Output the (X, Y) coordinate of the center of the cell containing the given text.  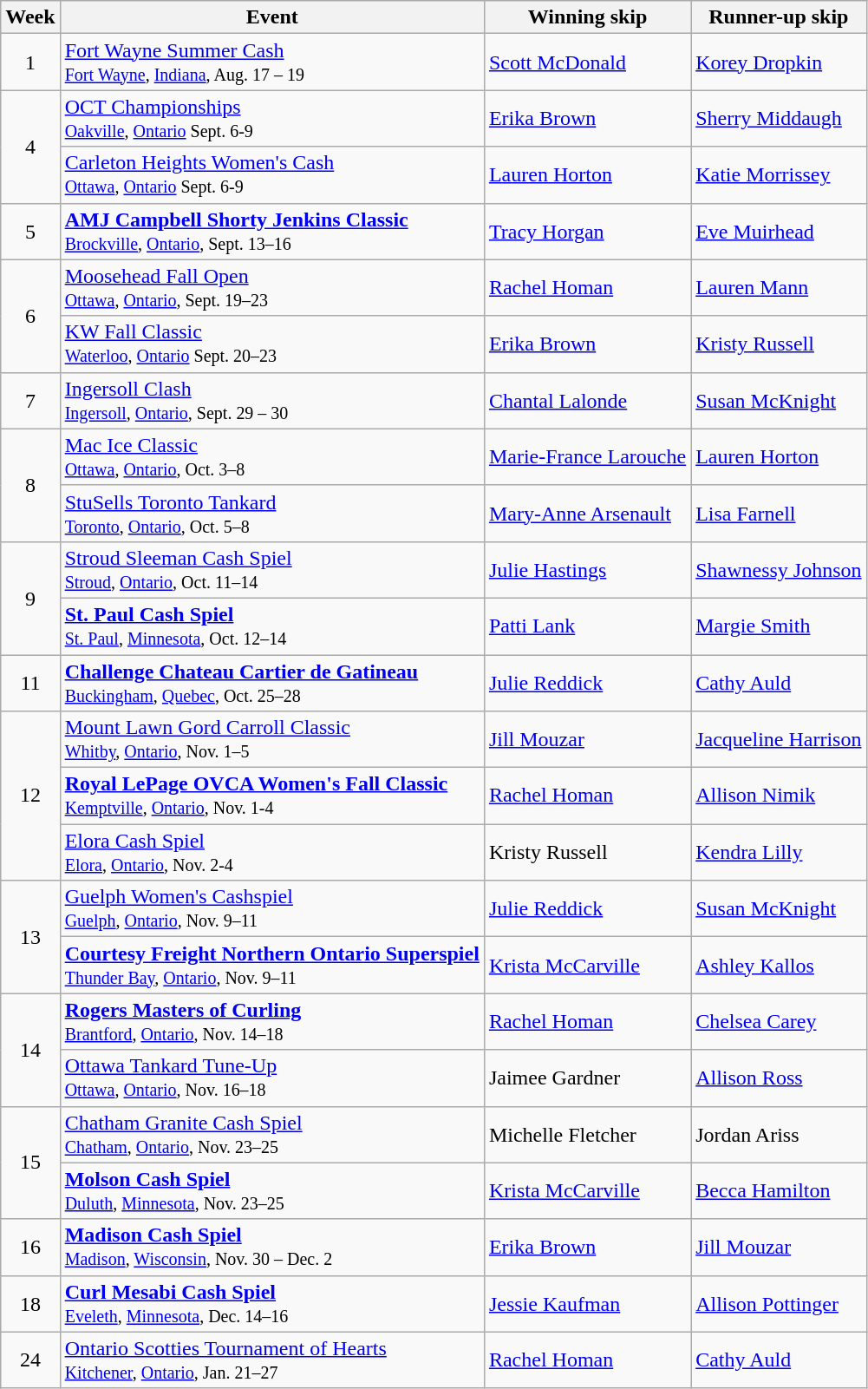
Chelsea Carey (779, 1022)
StuSells Toronto Tankard Toronto, Ontario, Oct. 5–8 (272, 514)
24 (30, 1360)
Sherry Middaugh (779, 118)
Jessie Kaufman (587, 1303)
Allison Ross (779, 1078)
Marie-France Larouche (587, 456)
Stroud Sleeman Cash Spiel Stroud, Ontario, Oct. 11–14 (272, 569)
Chantal Lalonde (587, 401)
Michelle Fletcher (587, 1135)
Mary-Anne Arsenault (587, 514)
Molson Cash Spiel Duluth, Minnesota, Nov. 23–25 (272, 1190)
Mac Ice Classic Ottawa, Ontario, Oct. 3–8 (272, 456)
Lisa Farnell (779, 514)
7 (30, 401)
Becca Hamilton (779, 1190)
Runner-up skip (779, 17)
Kendra Lilly (779, 852)
5 (30, 231)
14 (30, 1050)
Week (30, 17)
Lauren Mann (779, 288)
Courtesy Freight Northern Ontario Superspiel Thunder Bay, Ontario, Nov. 9–11 (272, 965)
Margie Smith (779, 626)
Allison Pottinger (779, 1303)
KW Fall Classic Waterloo, Ontario Sept. 20–23 (272, 344)
Julie Hastings (587, 569)
Ontario Scotties Tournament of Hearts Kitchener, Ontario, Jan. 21–27 (272, 1360)
Rogers Masters of Curling Brantford, Ontario, Nov. 14–18 (272, 1022)
Mount Lawn Gord Carroll Classic Whitby, Ontario, Nov. 1–5 (272, 739)
Challenge Chateau Cartier de Gatineau Buckingham, Quebec, Oct. 25–28 (272, 682)
Jaimee Gardner (587, 1078)
12 (30, 796)
Katie Morrissey (779, 175)
1 (30, 62)
8 (30, 485)
Curl Mesabi Cash Spiel Eveleth, Minnesota, Dec. 14–16 (272, 1303)
Allison Nimik (779, 796)
Madison Cash Spiel Madison, Wisconsin, Nov. 30 – Dec. 2 (272, 1248)
Scott McDonald (587, 62)
Shawnessy Johnson (779, 569)
4 (30, 147)
OCT Championships Oakville, Ontario Sept. 6-9 (272, 118)
Ottawa Tankard Tune-Up Ottawa, Ontario, Nov. 16–18 (272, 1078)
Jacqueline Harrison (779, 739)
Moosehead Fall Open Ottawa, Ontario, Sept. 19–23 (272, 288)
Elora Cash Spiel Elora, Ontario, Nov. 2-4 (272, 852)
Fort Wayne Summer Cash Fort Wayne, Indiana, Aug. 17 – 19 (272, 62)
Eve Muirhead (779, 231)
Winning skip (587, 17)
Tracy Horgan (587, 231)
15 (30, 1163)
18 (30, 1303)
6 (30, 316)
16 (30, 1248)
Ingersoll Clash Ingersoll, Ontario, Sept. 29 – 30 (272, 401)
Chatham Granite Cash Spiel Chatham, Ontario, Nov. 23–25 (272, 1135)
Korey Dropkin (779, 62)
Ashley Kallos (779, 965)
Patti Lank (587, 626)
AMJ Campbell Shorty Jenkins Classic Brockville, Ontario, Sept. 13–16 (272, 231)
Guelph Women's Cashspiel Guelph, Ontario, Nov. 9–11 (272, 909)
13 (30, 937)
St. Paul Cash Spiel St. Paul, Minnesota, Oct. 12–14 (272, 626)
9 (30, 598)
Royal LePage OVCA Women's Fall Classic Kemptville, Ontario, Nov. 1-4 (272, 796)
11 (30, 682)
Carleton Heights Women's Cash Ottawa, Ontario Sept. 6-9 (272, 175)
Event (272, 17)
Jordan Ariss (779, 1135)
